Pinpoint the cell where the given text exists, returning its [x, y] midpoint coordinate. 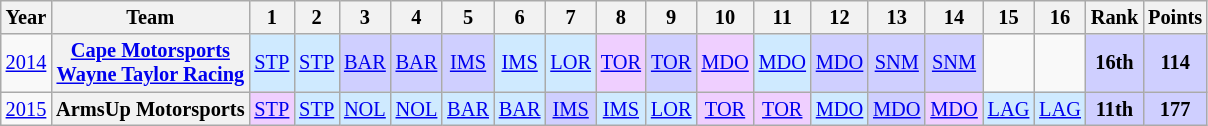
5 [468, 17]
3 [365, 17]
15 [1009, 17]
11th [1114, 109]
2014 [26, 63]
10 [724, 17]
177 [1175, 109]
14 [954, 17]
8 [621, 17]
114 [1175, 63]
7 [570, 17]
16th [1114, 63]
ArmsUp Motorsports [150, 109]
12 [840, 17]
2 [316, 17]
Year [26, 17]
Team [150, 17]
11 [782, 17]
16 [1060, 17]
Rank [1114, 17]
1 [272, 17]
6 [520, 17]
4 [417, 17]
9 [671, 17]
Points [1175, 17]
2015 [26, 109]
13 [896, 17]
Cape Motorsports Wayne Taylor Racing [150, 63]
